Identify which cell holds the provided text, then report its [x, y] central coordinate. 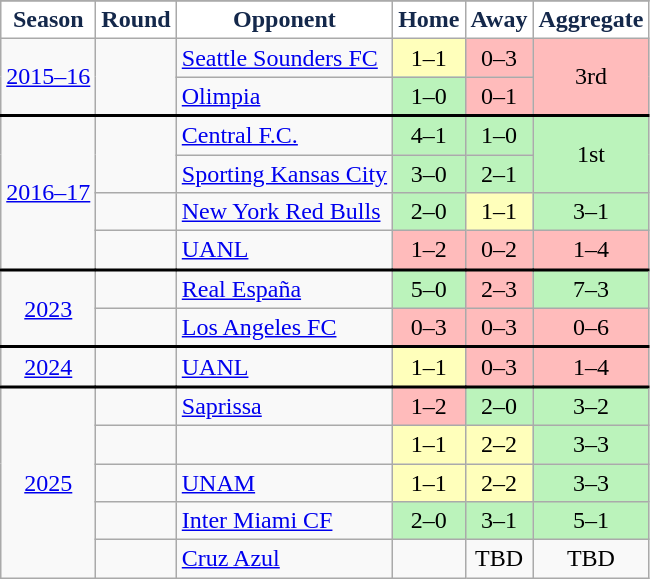
Sporting Kansas City [284, 173]
0–2 [499, 250]
Home [429, 20]
Inter Miami CF [284, 521]
Saprissa [284, 406]
7–3 [591, 288]
Round [136, 20]
Olimpia [284, 96]
2024 [48, 367]
Season [48, 20]
1st [591, 154]
2–3 [499, 288]
2015–16 [48, 78]
5–1 [591, 521]
2016–17 [48, 193]
New York Red Bulls [284, 212]
Opponent [284, 20]
Seattle Sounders FC [284, 58]
0–1 [499, 96]
Central F.C. [284, 136]
3rd [591, 78]
3–0 [429, 173]
Real España [284, 288]
4–1 [429, 136]
Away [499, 20]
Cruz Azul [284, 559]
0–6 [591, 328]
Los Angeles FC [284, 328]
3–2 [591, 406]
Aggregate [591, 20]
5–0 [429, 288]
2025 [48, 482]
2023 [48, 308]
UNAM [284, 483]
2–1 [499, 173]
